Capture the cell that displays the provided text and extract its (x, y) central coordinate. 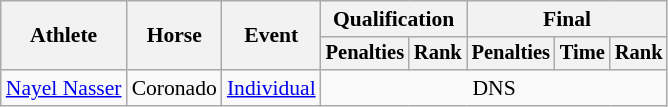
Final (568, 19)
Qualification (394, 19)
Coronado (174, 88)
Horse (174, 36)
Nayel Nasser (64, 88)
DNS (494, 88)
Event (272, 36)
Individual (272, 88)
Time (582, 54)
Athlete (64, 36)
